Determine the (x, y) coordinate at the center of the cell enclosing the given text.  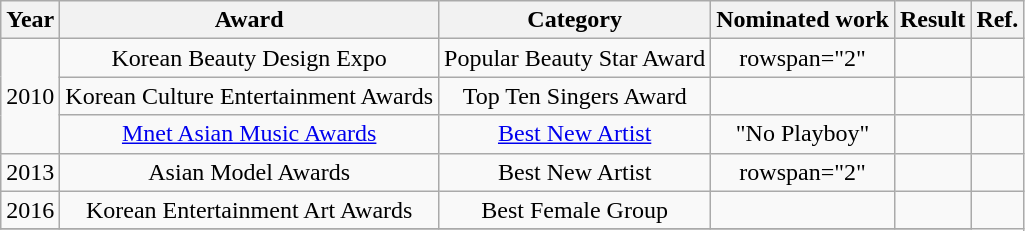
2010 (30, 96)
Result (932, 20)
Mnet Asian Music Awards (250, 134)
Asian Model Awards (250, 172)
Nominated work (803, 20)
Korean Culture Entertainment Awards (250, 96)
Ref. (998, 20)
2013 (30, 172)
Popular Beauty Star Award (575, 58)
"No Playboy" (803, 134)
Category (575, 20)
Korean Entertainment Art Awards (250, 210)
Award (250, 20)
2016 (30, 210)
Korean Beauty Design Expo (250, 58)
Top Ten Singers Award (575, 96)
Best Female Group (575, 210)
Year (30, 20)
